Locate the cell with the specified text and output its (x, y) center coordinate. 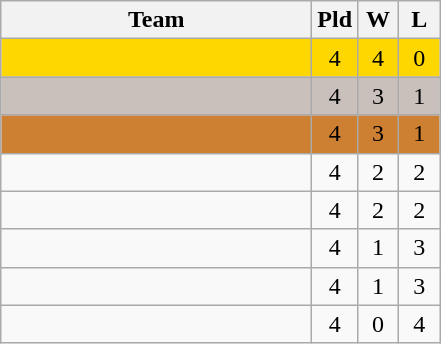
Team (156, 20)
Pld (335, 20)
L (420, 20)
W (378, 20)
